Output the [X, Y] coordinate of the center of the cell containing the given text.  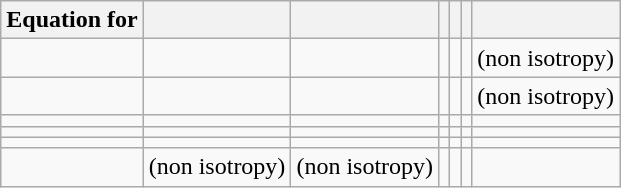
Equation for [72, 20]
